Extract the (X, Y) coordinate from the center of the cell holding the provided text.  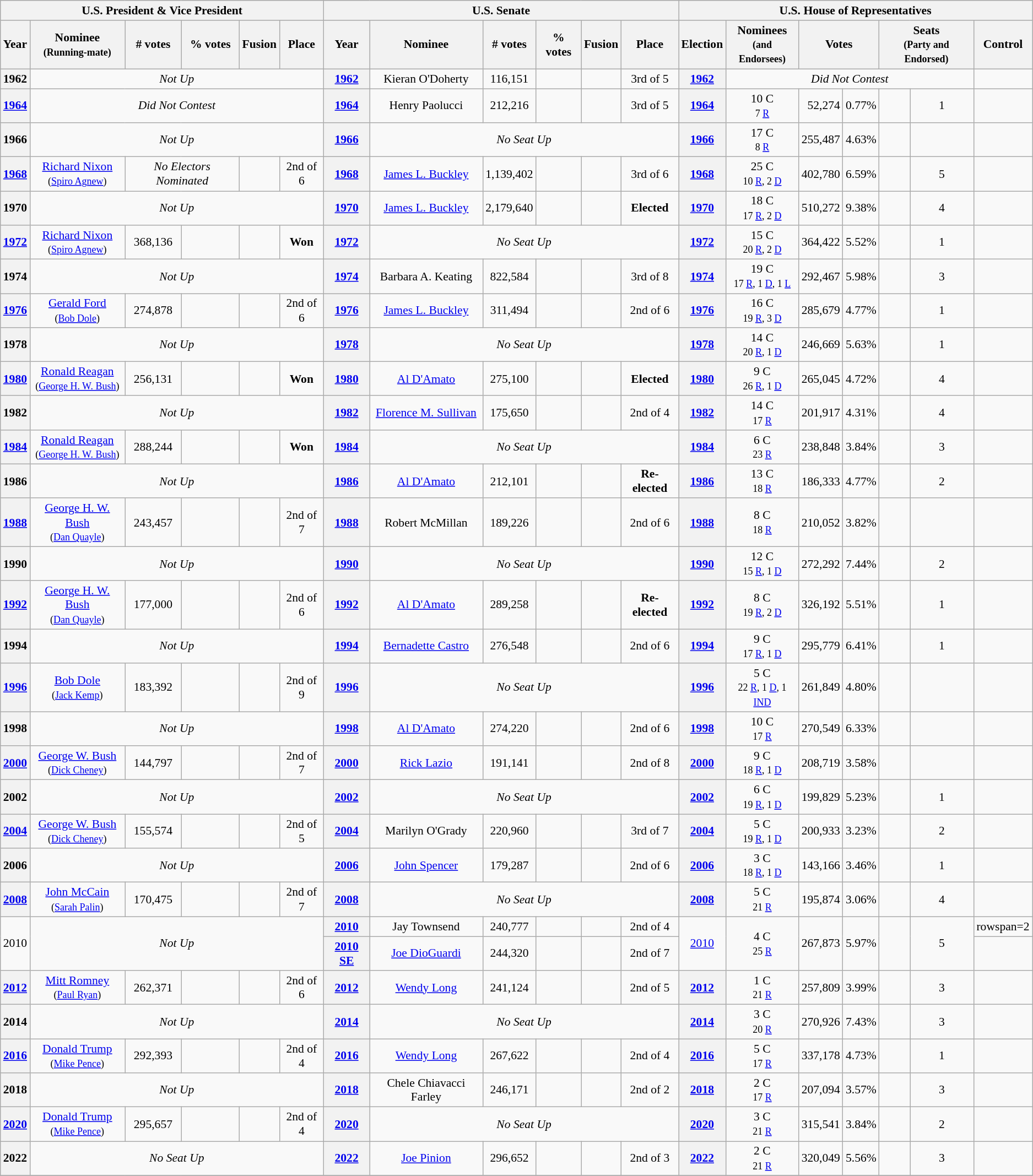
6 C23 R (762, 447)
337,178 (821, 1056)
2 C21 R (762, 1158)
3rd of 6 (650, 174)
238,848 (821, 447)
270,549 (821, 729)
5.23% (861, 797)
2 C17 R (762, 1090)
9 C17 R, 1 D (762, 646)
7.44% (861, 564)
6 C19 R, 1 D (762, 797)
Jay Townsend (426, 926)
265,045 (821, 379)
Florence M. Sullivan (426, 413)
6.41% (861, 646)
177,000 (153, 605)
Joe DioGuardi (426, 953)
255,487 (821, 140)
246,669 (821, 345)
Election (702, 45)
4.80% (861, 687)
Bob Dole(Jack Kemp) (77, 687)
261,849 (821, 687)
155,574 (153, 831)
267,873 (821, 944)
274,220 (509, 729)
295,779 (821, 646)
John McCain(Sarah Palin) (77, 899)
Nominee (426, 45)
Nominees(and Endorsees) (762, 45)
285,679 (821, 311)
16 C19 R, 3 D (762, 311)
25 C10 R, 2 D (762, 174)
175,650 (509, 413)
210,052 (821, 523)
144,797 (153, 763)
246,171 (509, 1090)
Kieran O'Doherty (426, 79)
3 C20 R (762, 1022)
326,192 (821, 605)
220,960 (509, 831)
Votes (839, 45)
2nd of 9 (302, 687)
5.98% (861, 277)
311,494 (509, 311)
14 C20 R, 1 D (762, 345)
243,457 (153, 523)
207,094 (821, 1090)
186,333 (821, 481)
5.97% (861, 944)
315,541 (821, 1124)
Barbara A. Keating (426, 277)
212,216 (509, 106)
3.06% (861, 899)
Robert McMillan (426, 523)
10 C7 R (762, 106)
2010 SE (347, 953)
272,292 (821, 564)
208,719 (821, 763)
2nd of 8 (650, 763)
3.57% (861, 1090)
2nd of 2 (650, 1090)
3rd of 8 (650, 277)
195,874 (821, 899)
199,829 (821, 797)
256,131 (153, 379)
4.72% (861, 379)
257,809 (821, 988)
No Electors Nominated (182, 174)
9.38% (861, 208)
4.63% (861, 140)
12 C15 R, 1 D (762, 564)
191,141 (509, 763)
292,393 (153, 1056)
6.33% (861, 729)
18 C17 R, 2 D (762, 208)
289,258 (509, 605)
295,657 (153, 1124)
rowspan=2 (1003, 926)
5.56% (861, 1158)
402,780 (821, 174)
320,049 (821, 1158)
183,392 (153, 687)
Joe Pinion (426, 1158)
510,272 (821, 208)
10 C17 R (762, 729)
Seats(Party and Endorsed) (927, 45)
2,179,640 (509, 208)
241,124 (509, 988)
Rick Lazio (426, 763)
244,320 (509, 953)
8 C19 R, 2 D (762, 605)
5 C19 R, 1 D (762, 831)
3rd of 7 (650, 831)
3.82% (861, 523)
3.46% (861, 865)
4.73% (861, 1056)
Marilyn O'Grady (426, 831)
0.77% (861, 106)
143,166 (821, 865)
201,917 (821, 413)
3.99% (861, 988)
267,622 (509, 1056)
5 C21 R (762, 899)
275,100 (509, 379)
5 C22 R, 1 D, 1 IND (762, 687)
Control (1003, 45)
5.51% (861, 605)
Henry Paolucci (426, 106)
1,139,402 (509, 174)
U.S. President & Vice President (162, 10)
1 C21 R (762, 988)
274,878 (153, 311)
4.31% (861, 413)
3.23% (861, 831)
14 C17 R (762, 413)
15 C20 R, 2 D (762, 242)
John Spencer (426, 865)
822,584 (509, 277)
19 C17 R, 1 D, 1 L (762, 277)
179,287 (509, 865)
13 C18 R (762, 481)
5.52% (861, 242)
U.S. House of Representatives (856, 10)
8 C18 R (762, 523)
Bernadette Castro (426, 646)
Gerald Ford(Bob Dole) (77, 311)
Nominee(Running-mate) (77, 45)
368,136 (153, 242)
3 C18 R, 1 D (762, 865)
6.59% (861, 174)
5 C17 R (762, 1056)
212,101 (509, 481)
240,777 (509, 926)
364,422 (821, 242)
9 C18 R, 1 D (762, 763)
200,933 (821, 831)
276,548 (509, 646)
5.63% (861, 345)
17 C8 R (762, 140)
170,475 (153, 899)
U.S. Senate (501, 10)
3.58% (861, 763)
4 C25 R (762, 944)
296,652 (509, 1158)
288,244 (153, 447)
270,926 (821, 1022)
116,151 (509, 79)
2nd of 3 (650, 1158)
52,274 (821, 106)
7.43% (861, 1022)
9 C26 R, 1 D (762, 379)
Chele Chiavacci Farley (426, 1090)
262,371 (153, 988)
292,467 (821, 277)
Mitt Romney(Paul Ryan) (77, 988)
189,226 (509, 523)
3 C21 R (762, 1124)
